From the cell containing the given text, extract its center point as [x, y] coordinate. 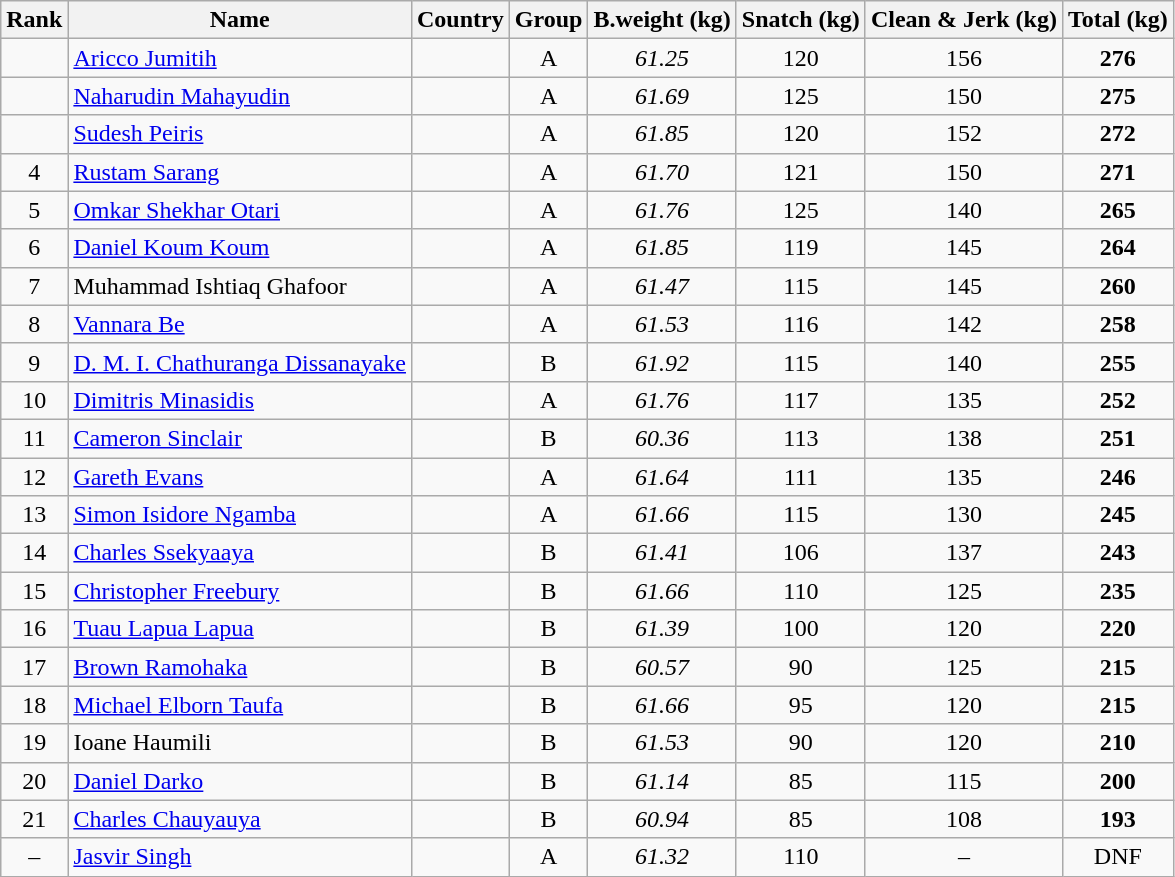
20 [34, 781]
Naharudin Mahayudin [240, 96]
117 [800, 400]
142 [964, 324]
61.25 [662, 58]
258 [1118, 324]
Christopher Freebury [240, 591]
14 [34, 553]
60.57 [662, 667]
16 [34, 629]
60.36 [662, 438]
100 [800, 629]
121 [800, 172]
Charles Chauyauya [240, 819]
255 [1118, 362]
12 [34, 477]
9 [34, 362]
Group [548, 20]
243 [1118, 553]
116 [800, 324]
271 [1118, 172]
61.32 [662, 857]
18 [34, 705]
95 [800, 705]
61.92 [662, 362]
Tuau Lapua Lapua [240, 629]
193 [1118, 819]
260 [1118, 286]
235 [1118, 591]
137 [964, 553]
138 [964, 438]
61.64 [662, 477]
Clean & Jerk (kg) [964, 20]
61.14 [662, 781]
61.69 [662, 96]
200 [1118, 781]
Michael Elborn Taufa [240, 705]
265 [1118, 210]
Simon Isidore Ngamba [240, 515]
Sudesh Peiris [240, 134]
61.39 [662, 629]
13 [34, 515]
Rustam Sarang [240, 172]
210 [1118, 743]
156 [964, 58]
Charles Ssekyaaya [240, 553]
Name [240, 20]
275 [1118, 96]
Muhammad Ishtiaq Ghafoor [240, 286]
Daniel Koum Koum [240, 248]
Snatch (kg) [800, 20]
21 [34, 819]
106 [800, 553]
Omkar Shekhar Otari [240, 210]
Brown Ramohaka [240, 667]
Cameron Sinclair [240, 438]
B.weight (kg) [662, 20]
220 [1118, 629]
60.94 [662, 819]
19 [34, 743]
Total (kg) [1118, 20]
264 [1118, 248]
D. M. I. Chathuranga Dissanayake [240, 362]
246 [1118, 477]
245 [1118, 515]
6 [34, 248]
4 [34, 172]
Vannara Be [240, 324]
17 [34, 667]
61.70 [662, 172]
Country [460, 20]
Gareth Evans [240, 477]
113 [800, 438]
Dimitris Minasidis [240, 400]
10 [34, 400]
Rank [34, 20]
252 [1118, 400]
276 [1118, 58]
108 [964, 819]
130 [964, 515]
152 [964, 134]
119 [800, 248]
272 [1118, 134]
Ioane Haumili [240, 743]
DNF [1118, 857]
8 [34, 324]
Daniel Darko [240, 781]
251 [1118, 438]
Jasvir Singh [240, 857]
Aricco Jumitih [240, 58]
61.47 [662, 286]
11 [34, 438]
5 [34, 210]
15 [34, 591]
7 [34, 286]
111 [800, 477]
61.41 [662, 553]
